Determine the [X, Y] coordinate at the center of the cell enclosing the given text.  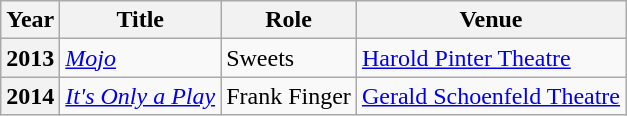
Harold Pinter Theatre [490, 58]
It's Only a Play [140, 96]
2014 [30, 96]
Sweets [289, 58]
Year [30, 20]
Role [289, 20]
Gerald Schoenfeld Theatre [490, 96]
Venue [490, 20]
Title [140, 20]
2013 [30, 58]
Mojo [140, 58]
Frank Finger [289, 96]
